Extract the [x, y] coordinate from the center of the cell holding the provided text.  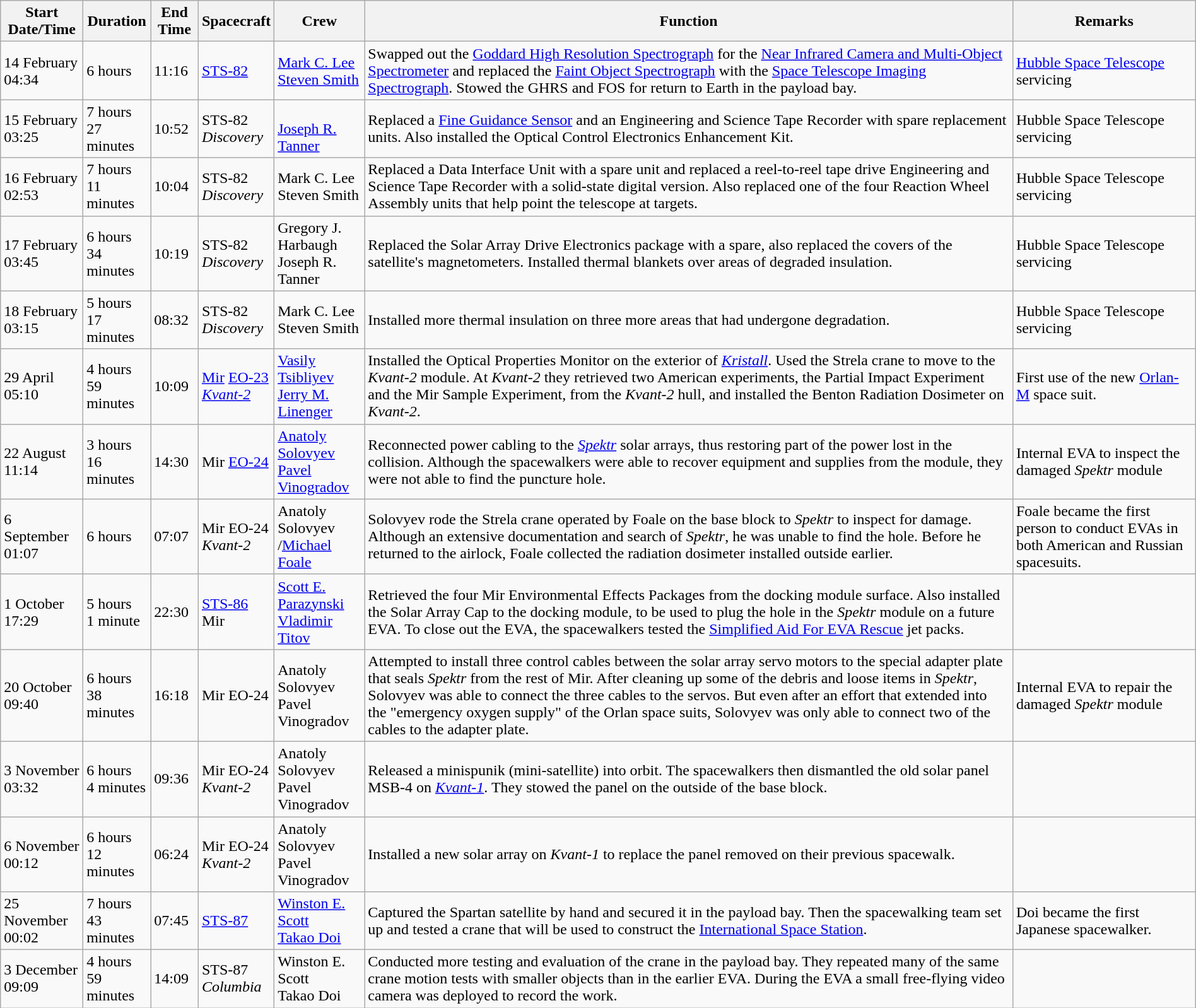
3 November03:32 [42, 778]
09:36 [175, 778]
Internal EVA to inspect the damaged Spektr module [1104, 462]
6 September01:07 [42, 536]
10:52 [175, 129]
10:09 [175, 386]
3 hours16 minutes [117, 462]
20 October09:40 [42, 695]
Gregory J. HarbaughJoseph R. Tanner [319, 254]
Vasily TsibliyevJerry M. Linenger [319, 386]
1 October17:29 [42, 612]
End Time [175, 21]
6 November00:12 [42, 854]
Spacecraft [236, 21]
17 February03:45 [42, 254]
22:30 [175, 612]
7 hours43 minutes [117, 921]
Internal EVA to repair the damaged Spektr module [1104, 695]
10:04 [175, 187]
29 April05:10 [42, 386]
Installed more thermal insulation on three more areas that had undergone degradation. [689, 320]
6 hours12 minutes [117, 854]
Installed a new solar array on Kvant-1 to replace the panel removed on their previous spacewalk. [689, 854]
16 February02:53 [42, 187]
Start Date/Time [42, 21]
Doi became the first Japanese spacewalker. [1104, 921]
07:07 [175, 536]
Function [689, 21]
Crew [319, 21]
16:18 [175, 695]
STS-87 [236, 921]
Duration [117, 21]
18 February03:15 [42, 320]
14:09 [175, 979]
22 August11:14 [42, 462]
6 hours34 minutes [117, 254]
Remarks [1104, 21]
STS-82 [236, 71]
6 hours38 minutes [117, 695]
08:32 [175, 320]
Joseph R. Tanner [319, 129]
5 hours17 minutes [117, 320]
10:19 [175, 254]
25 November00:02 [42, 921]
STS-86Mir [236, 612]
7 hours11 minutes [117, 187]
15 February03:25 [42, 129]
5 hours1 minute [117, 612]
14 February04:34 [42, 71]
Foale became the first person to conduct EVAs in both American and Russian spacesuits. [1104, 536]
7 hours27 minutes [117, 129]
07:45 [175, 921]
11:16 [175, 71]
6 hours4 minutes [117, 778]
Anatoly Solovyev/Michael Foale [319, 536]
Scott E. ParazynskiVladimir Titov [319, 612]
STS-87Columbia [236, 979]
06:24 [175, 854]
14:30 [175, 462]
3 December09:09 [42, 979]
First use of the new Orlan-M space suit. [1104, 386]
Mir EO-23Kvant-2 [236, 386]
